Pinpoint the cell where the given text exists, returning its (X, Y) midpoint coordinate. 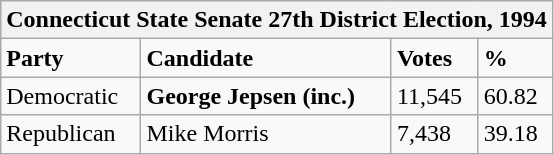
Candidate (266, 58)
Party (71, 58)
60.82 (515, 96)
7,438 (434, 134)
% (515, 58)
Mike Morris (266, 134)
Votes (434, 58)
Democratic (71, 96)
George Jepsen (inc.) (266, 96)
Republican (71, 134)
Connecticut State Senate 27th District Election, 1994 (277, 20)
11,545 (434, 96)
39.18 (515, 134)
